Capture the cell that displays the provided text and extract its [X, Y] central coordinate. 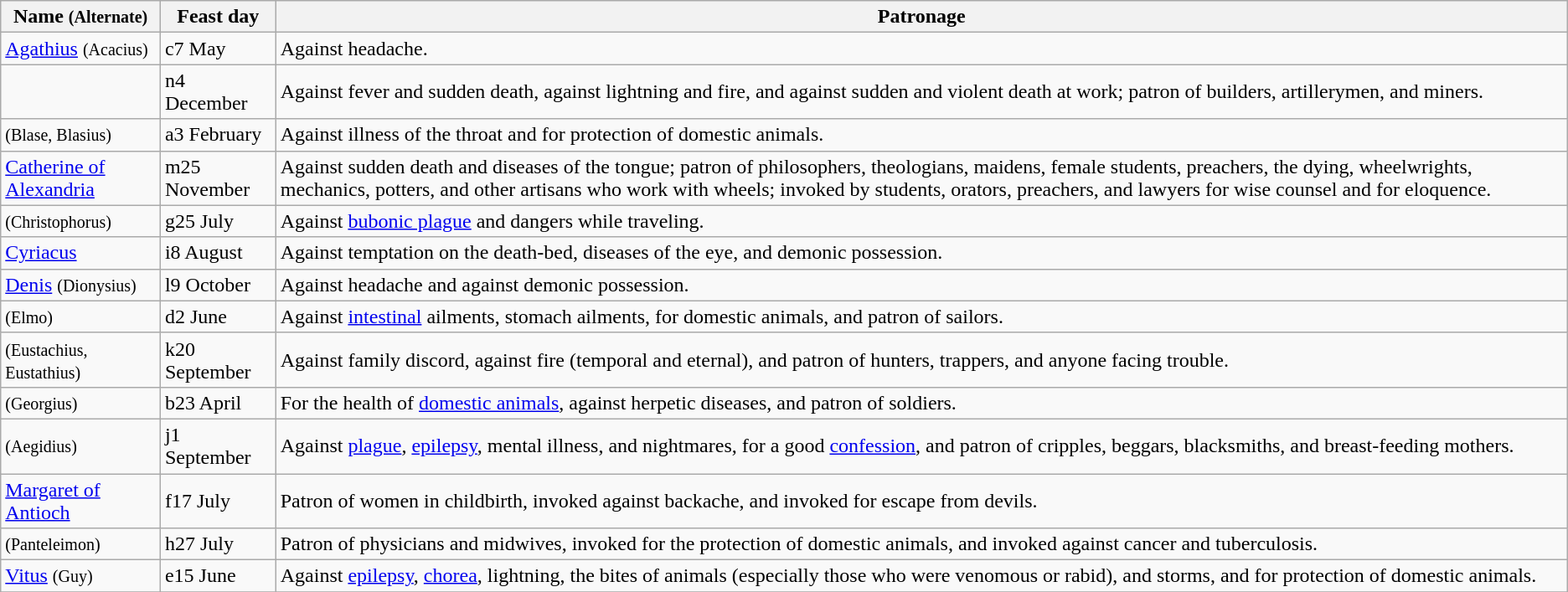
Patron of physicians and midwives, invoked for the protection of domestic animals, and invoked against cancer and tuberculosis. [921, 544]
Against intestinal ailments, stomach ailments, for domestic animals, and patron of sailors. [921, 317]
Denis (Dionysius) [80, 285]
h27 July [218, 544]
(Aegidius) [80, 445]
Patronage [921, 17]
e15 June [218, 576]
l9 October [218, 285]
For the health of domestic animals, against herpetic diseases, and patron of soldiers. [921, 403]
Against temptation on the death-bed, diseases of the eye, and demonic possession. [921, 253]
(Blase, Blasius) [80, 135]
Catherine of Alexandria [80, 178]
k20 September [218, 360]
d2 June [218, 317]
m25 November [218, 178]
f17 July [218, 501]
Cyriacus [80, 253]
a3 February [218, 135]
Against headache. [921, 49]
j1 September [218, 445]
Against headache and against demonic possession. [921, 285]
n4 December [218, 92]
b23 April [218, 403]
i8 August [218, 253]
g25 July [218, 221]
Agathius (Acacius) [80, 49]
Against illness of the throat and for protection of domestic animals. [921, 135]
c7 May [218, 49]
(Panteleimon) [80, 544]
Feast day [218, 17]
(Elmo) [80, 317]
Name (Alternate) [80, 17]
Patron of women in childbirth, invoked against backache, and invoked for escape from devils. [921, 501]
Against bubonic plague and dangers while traveling. [921, 221]
Against family discord, against fire (temporal and eternal), and patron of hunters, trappers, and anyone facing trouble. [921, 360]
Margaret of Antioch [80, 501]
(Eustachius, Eustathius) [80, 360]
Vitus (Guy) [80, 576]
(Georgius) [80, 403]
(Christophorus) [80, 221]
